Identify which cell holds the provided text, then report its (X, Y) central coordinate. 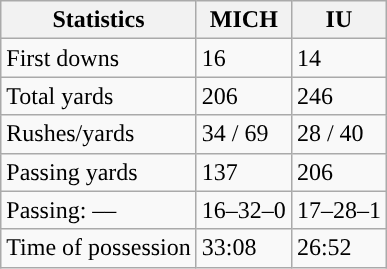
17–28–1 (338, 210)
26:52 (338, 248)
Rushes/yards (99, 134)
28 / 40 (338, 134)
246 (338, 96)
Passing yards (99, 172)
34 / 69 (244, 134)
33:08 (244, 248)
Time of possession (99, 248)
MICH (244, 20)
16–32–0 (244, 210)
Total yards (99, 96)
14 (338, 58)
16 (244, 58)
Statistics (99, 20)
137 (244, 172)
First downs (99, 58)
IU (338, 20)
Passing: –– (99, 210)
